Pinpoint the cell where the given text exists, returning its (x, y) midpoint coordinate. 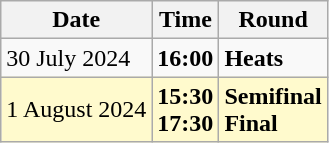
Time (186, 20)
Round (273, 20)
30 July 2024 (76, 58)
1 August 2024 (76, 110)
16:00 (186, 58)
Date (76, 20)
Heats (273, 58)
SemifinalFinal (273, 110)
15:3017:30 (186, 110)
